Detect which cell encompasses the target text, then output its [X, Y] center coordinate. 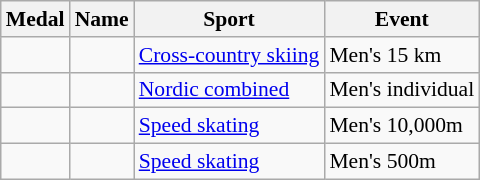
Men's individual [402, 90]
Nordic combined [230, 90]
Men's 15 km [402, 55]
Name [102, 19]
Sport [230, 19]
Event [402, 19]
Men's 500m [402, 162]
Cross-country skiing [230, 55]
Medal [36, 19]
Men's 10,000m [402, 126]
